Identify which cell holds the provided text, then report its (x, y) central coordinate. 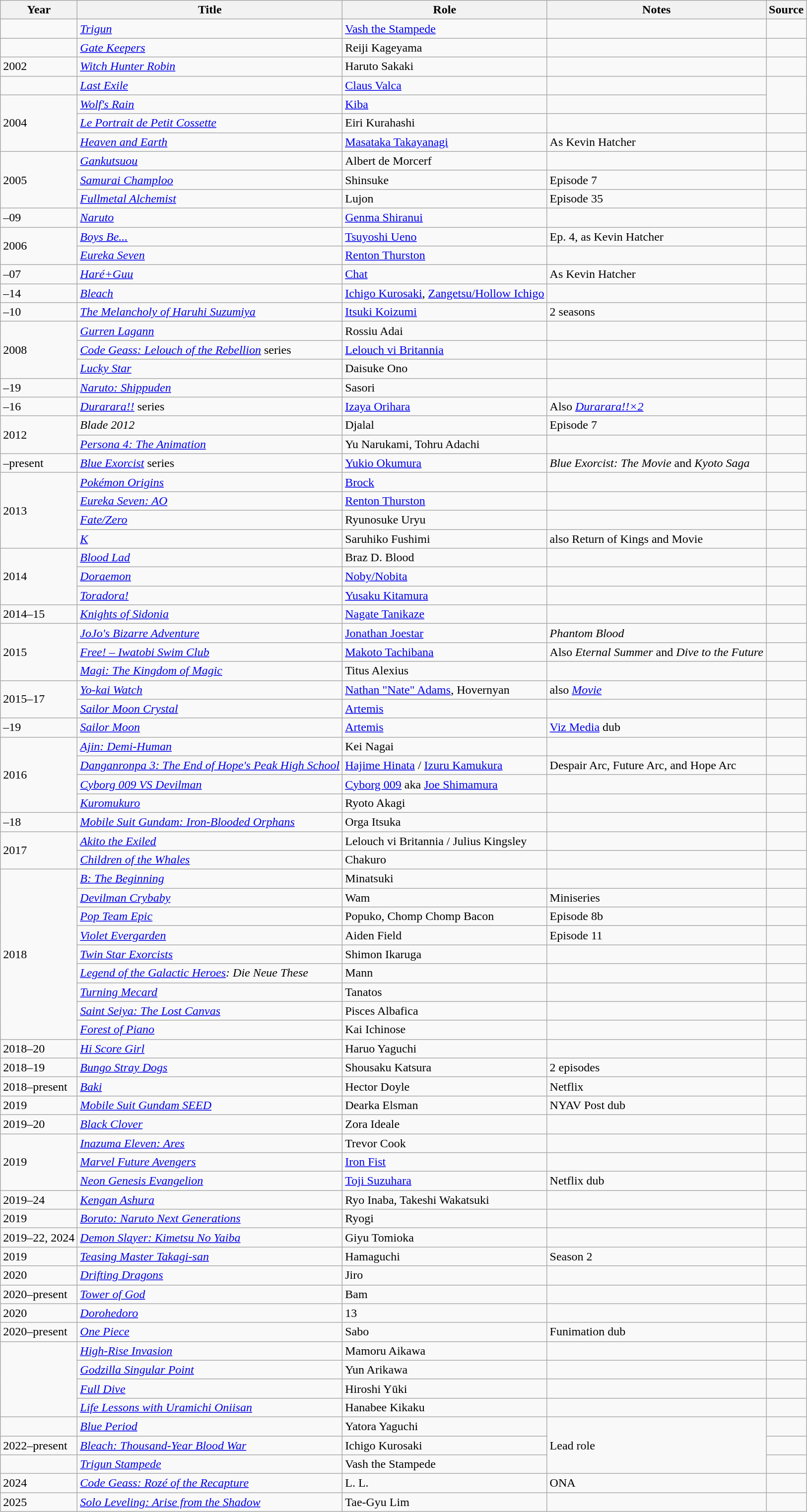
Episode 35 (656, 198)
Notes (656, 10)
K (210, 538)
Heaven and Earth (210, 142)
High-Rise Invasion (210, 1351)
2012 (39, 435)
Blue Period (210, 1426)
–07 (39, 274)
Gankutsuou (210, 161)
Trigun (210, 29)
Twin Star Exorcists (210, 954)
Nagate Tanikaze (445, 614)
Akito the Exiled (210, 841)
Magi: The Kingdom of Magic (210, 671)
Titus Alexius (445, 671)
Neon Genesis Evangelion (210, 1181)
Violet Evergarden (210, 935)
–14 (39, 293)
Bam (445, 1294)
Braz D. Blood (445, 558)
Lelouch vi Britannia / Julius Kingsley (445, 841)
Bungo Stray Dogs (210, 1067)
Noby/Nobita (445, 577)
Cyborg 009 VS Devilman (210, 784)
L. L. (445, 1483)
Source (786, 10)
Chakuro (445, 860)
Haré+Guu (210, 274)
Cyborg 009 aka Joe Shimamura (445, 784)
Yun Arikawa (445, 1370)
2018–20 (39, 1049)
2018–19 (39, 1067)
2024 (39, 1483)
Minatsuki (445, 879)
also Return of Kings and Movie (656, 538)
Blood Lad (210, 558)
Funimation dub (656, 1332)
The Melancholy of Haruhi Suzumiya (210, 312)
2019–22, 2024 (39, 1238)
2019–20 (39, 1124)
Kiba (445, 104)
Netflix dub (656, 1181)
Masataka Takayanagi (445, 142)
Itsuki Koizumi (445, 312)
Dearka Elsman (445, 1105)
Eureka Seven (210, 256)
Eureka Seven: AO (210, 501)
2016 (39, 775)
Jonathan Joestar (445, 633)
2019–24 (39, 1200)
Yatora Yaguchi (445, 1426)
Albert de Morcerf (445, 161)
2018–present (39, 1086)
2014 (39, 577)
Boruto: Naruto Next Generations (210, 1219)
2004 (39, 123)
Iron Fist (445, 1162)
Lucky Star (210, 369)
Chat (445, 274)
JoJo's Bizarre Adventure (210, 633)
Fate/Zero (210, 520)
2 episodes (656, 1067)
Saint Seiya: The Lost Canvas (210, 1011)
2002 (39, 66)
Aiden Field (445, 935)
Season 2 (656, 1256)
Trevor Cook (445, 1143)
Zora Ideale (445, 1124)
Shimon Ikaruga (445, 954)
Le Portrait de Petit Cossette (210, 123)
Tower of God (210, 1294)
–09 (39, 217)
2014–15 (39, 614)
Viz Media dub (656, 727)
Episode 8b (656, 917)
Durarara!! series (210, 406)
Izaya Orihara (445, 406)
Ryo Inaba, Takeshi Wakatsuki (445, 1200)
Naruto (210, 217)
Ryunosuke Uryu (445, 520)
Toradora! (210, 595)
Role (445, 10)
Lujon (445, 198)
Tanatos (445, 992)
13 (445, 1313)
Ryogi (445, 1219)
ONA (656, 1483)
Despair Arc, Future Arc, and Hope Arc (656, 765)
–10 (39, 312)
Yukio Okumura (445, 463)
Djalal (445, 425)
Tae-Gyu Lim (445, 1502)
Teasing Master Takagi-san (210, 1256)
Also Eternal Summer and Dive to the Future (656, 652)
Claus Valca (445, 85)
Naruto: Shippuden (210, 388)
Gurren Lagann (210, 331)
Persona 4: The Animation (210, 444)
B: The Beginning (210, 879)
Blue Exorcist series (210, 463)
Wam (445, 898)
2015–17 (39, 699)
Marvel Future Avengers (210, 1162)
Jiro (445, 1275)
Hector Doyle (445, 1086)
Drifting Dragons (210, 1275)
Shinsuke (445, 180)
2025 (39, 1502)
Hamaguchi (445, 1256)
Makoto Tachibana (445, 652)
Yo-kai Watch (210, 690)
Giyu Tomioka (445, 1238)
Bleach (210, 293)
Hi Score Girl (210, 1049)
Trigun Stampede (210, 1464)
Devilman Crybaby (210, 898)
2017 (39, 851)
Saruhiko Fushimi (445, 538)
Legend of the Galactic Heroes: Die Neue These (210, 973)
Hanabee Kikaku (445, 1407)
Kengan Ashura (210, 1200)
Sailor Moon (210, 727)
Godzilla Singular Point (210, 1370)
Haruto Sakaki (445, 66)
Netflix (656, 1086)
Brock (445, 482)
Phantom Blood (656, 633)
Black Clover (210, 1124)
Life Lessons with Uramichi Oniisan (210, 1407)
Full Dive (210, 1388)
Year (39, 10)
2 seasons (656, 312)
Orga Itsuka (445, 822)
Hajime Hinata / Izuru Kamukura (445, 765)
Mobile Suit Gundam SEED (210, 1105)
Kai Ichinose (445, 1030)
Rossiu Adai (445, 331)
also Movie (656, 690)
Ichigo Kurosaki, Zangetsu/Hollow Ichigo (445, 293)
Pop Team Epic (210, 917)
2008 (39, 350)
Ichigo Kurosaki (445, 1446)
Kuromukuro (210, 803)
Bleach: Thousand-Year Blood War (210, 1446)
Last Exile (210, 85)
Sabo (445, 1332)
Ryoto Akagi (445, 803)
2015 (39, 652)
Fullmetal Alchemist (210, 198)
Episode 11 (656, 935)
Eiri Kurahashi (445, 123)
Blue Exorcist: The Movie and Kyoto Saga (656, 463)
Genma Shiranui (445, 217)
Boys Be... (210, 237)
Also Durarara!!×2 (656, 406)
Lelouch vi Britannia (445, 350)
Pokémon Origins (210, 482)
Knights of Sidonia (210, 614)
Sasori (445, 388)
Mamoru Aikawa (445, 1351)
Code Geass: Lelouch of the Rebellion series (210, 350)
Nathan "Nate" Adams, Hovernyan (445, 690)
NYAV Post dub (656, 1105)
Popuko, Chomp Chomp Bacon (445, 917)
Blade 2012 (210, 425)
Samurai Champloo (210, 180)
Children of the Whales (210, 860)
Ajin: Demi-Human (210, 746)
Code Geass: Rozé of the Recapture (210, 1483)
Lead role (656, 1445)
Pisces Albafica (445, 1011)
2013 (39, 510)
Daisuke Ono (445, 369)
Dorohedoro (210, 1313)
Baki (210, 1086)
Title (210, 10)
Mobile Suit Gundam: Iron-Blooded Orphans (210, 822)
Doraemon (210, 577)
Forest of Piano (210, 1030)
Wolf's Rain (210, 104)
–present (39, 463)
Tsuyoshi Ueno (445, 237)
2006 (39, 246)
–18 (39, 822)
Yu Narukami, Tohru Adachi (445, 444)
Miniseries (656, 898)
Gate Keepers (210, 48)
–16 (39, 406)
2005 (39, 180)
Sailor Moon Crystal (210, 709)
2018 (39, 955)
Demon Slayer: Kimetsu No Yaiba (210, 1238)
Mann (445, 973)
Witch Hunter Robin (210, 66)
Kei Nagai (445, 746)
Hiroshi Yūki (445, 1388)
Danganronpa 3: The End of Hope's Peak High School (210, 765)
Solo Leveling: Arise from the Shadow (210, 1502)
Haruo Yaguchi (445, 1049)
Free! – Iwatobi Swim Club (210, 652)
Toji Suzuhara (445, 1181)
Yusaku Kitamura (445, 595)
Turning Mecard (210, 992)
Shousaku Katsura (445, 1067)
One Piece (210, 1332)
Ep. 4, as Kevin Hatcher (656, 237)
Reiji Kageyama (445, 48)
Inazuma Eleven: Ares (210, 1143)
2022–present (39, 1446)
